Return [X, Y] of the center of cell containing provided text 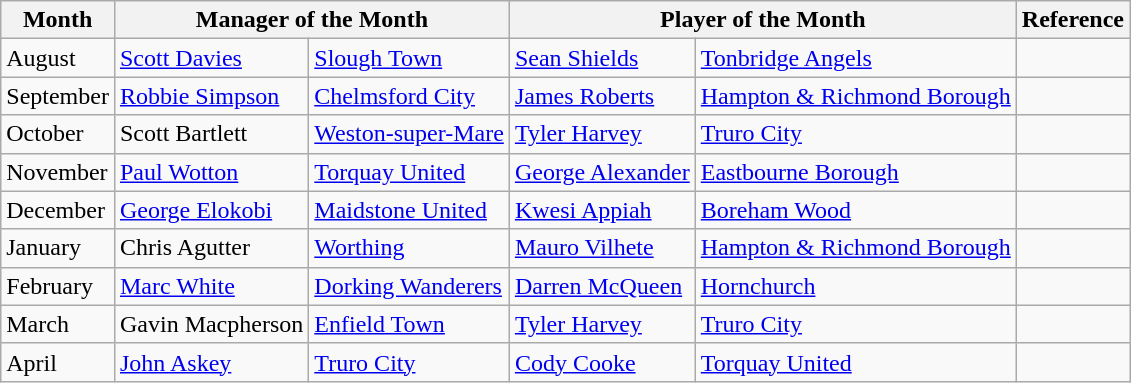
Weston-super-Mare [410, 134]
March [58, 324]
April [58, 362]
Eastbourne Borough [856, 172]
Worthing [410, 248]
Enfield Town [410, 324]
Player of the Month [762, 20]
September [58, 96]
Month [58, 20]
Reference [1072, 20]
Darren McQueen [602, 286]
January [58, 248]
Chelmsford City [410, 96]
November [58, 172]
August [58, 58]
February [58, 286]
Tonbridge Angels [856, 58]
Scott Davies [211, 58]
Paul Wotton [211, 172]
December [58, 210]
James Roberts [602, 96]
October [58, 134]
Boreham Wood [856, 210]
Mauro Vilhete [602, 248]
John Askey [211, 362]
Sean Shields [602, 58]
Cody Cooke [602, 362]
Chris Agutter [211, 248]
Gavin Macpherson [211, 324]
Dorking Wanderers [410, 286]
George Alexander [602, 172]
Robbie Simpson [211, 96]
Slough Town [410, 58]
Marc White [211, 286]
Maidstone United [410, 210]
Manager of the Month [312, 20]
Hornchurch [856, 286]
George Elokobi [211, 210]
Kwesi Appiah [602, 210]
Scott Bartlett [211, 134]
